Determine the (x, y) coordinate at the center of the cell enclosing the given text.  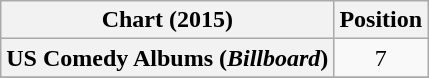
Position (381, 20)
7 (381, 58)
US Comedy Albums (Billboard) (168, 58)
Chart (2015) (168, 20)
